Output the [X, Y] coordinate of the center of the cell containing the given text.  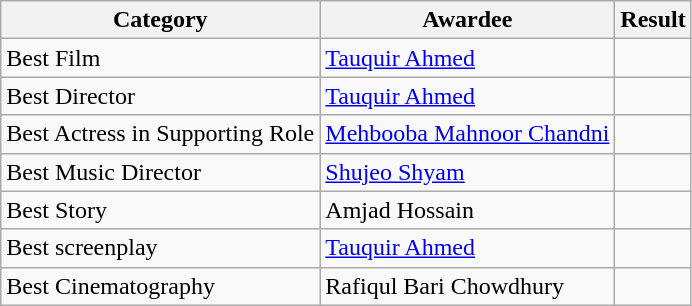
Best Director [160, 96]
Rafiqul Bari Chowdhury [468, 286]
Best screenplay [160, 248]
Result [653, 20]
Category [160, 20]
Best Story [160, 210]
Best Music Director [160, 172]
Awardee [468, 20]
Amjad Hossain [468, 210]
Mehbooba Mahnoor Chandni [468, 134]
Best Film [160, 58]
Best Cinematography [160, 286]
Shujeo Shyam [468, 172]
Best Actress in Supporting Role [160, 134]
